Scan for the cell matching the given text and deliver its (X, Y) coordinate at center. 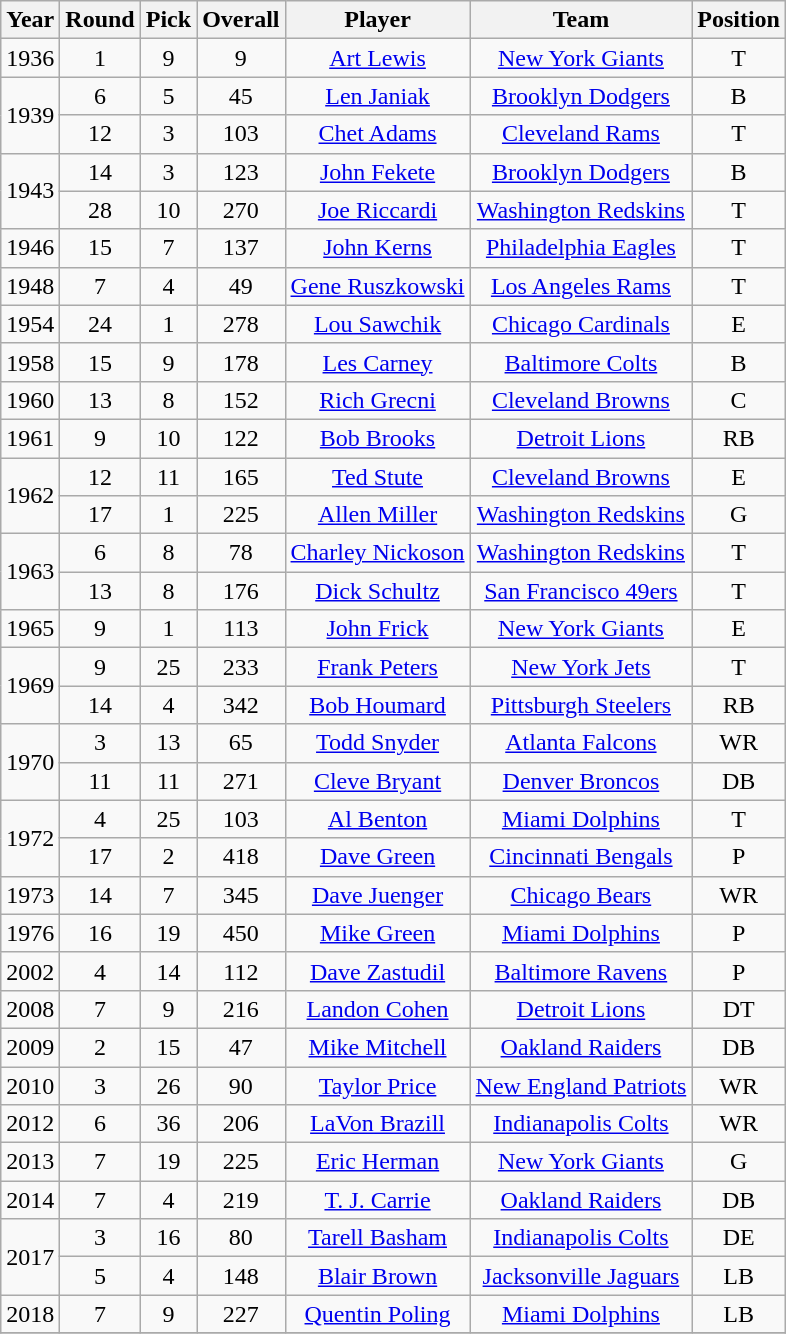
Cincinnati Bengals (581, 857)
24 (100, 324)
Bob Houmard (378, 705)
2014 (30, 1200)
LaVon Brazill (378, 1124)
1970 (30, 762)
1960 (30, 400)
1954 (30, 324)
Pick (168, 20)
Philadelphia Eagles (581, 248)
2017 (30, 1257)
Baltimore Colts (581, 362)
1936 (30, 58)
342 (241, 705)
DT (739, 1009)
152 (241, 400)
148 (241, 1276)
216 (241, 1009)
Frank Peters (378, 667)
227 (241, 1314)
C (739, 400)
450 (241, 933)
206 (241, 1124)
Dave Green (378, 857)
2008 (30, 1009)
Chicago Cardinals (581, 324)
2018 (30, 1314)
1965 (30, 629)
T. J. Carrie (378, 1200)
49 (241, 286)
John Fekete (378, 172)
1939 (30, 115)
Tarell Basham (378, 1238)
1969 (30, 686)
2009 (30, 1047)
Les Carney (378, 362)
1958 (30, 362)
26 (168, 1085)
Los Angeles Rams (581, 286)
112 (241, 971)
1962 (30, 496)
Quentin Poling (378, 1314)
36 (168, 1124)
45 (241, 96)
Dave Juenger (378, 895)
Eric Herman (378, 1162)
Cleveland Rams (581, 134)
1972 (30, 838)
Blair Brown (378, 1276)
271 (241, 781)
Lou Sawchik (378, 324)
1946 (30, 248)
Landon Cohen (378, 1009)
Allen Miller (378, 515)
2013 (30, 1162)
345 (241, 895)
Bob Brooks (378, 438)
Pittsburgh Steelers (581, 705)
Atlanta Falcons (581, 743)
233 (241, 667)
Mike Green (378, 933)
2010 (30, 1085)
Chet Adams (378, 134)
1943 (30, 191)
San Francisco 49ers (581, 591)
28 (100, 210)
Player (378, 20)
Ted Stute (378, 477)
Dave Zastudil (378, 971)
1963 (30, 572)
123 (241, 172)
John Kerns (378, 248)
Rich Grecni (378, 400)
Joe Riccardi (378, 210)
Baltimore Ravens (581, 971)
Position (739, 20)
80 (241, 1238)
Overall (241, 20)
Cleve Bryant (378, 781)
1948 (30, 286)
Year (30, 20)
Chicago Bears (581, 895)
1961 (30, 438)
Len Janiak (378, 96)
Dick Schultz (378, 591)
270 (241, 210)
Jacksonville Jaguars (581, 1276)
John Frick (378, 629)
Todd Snyder (378, 743)
1973 (30, 895)
Mike Mitchell (378, 1047)
90 (241, 1085)
418 (241, 857)
122 (241, 438)
Charley Nickoson (378, 553)
Al Benton (378, 819)
113 (241, 629)
137 (241, 248)
178 (241, 362)
New England Patriots (581, 1085)
DE (739, 1238)
Taylor Price (378, 1085)
1976 (30, 933)
2002 (30, 971)
278 (241, 324)
219 (241, 1200)
47 (241, 1047)
176 (241, 591)
Round (100, 20)
65 (241, 743)
Denver Broncos (581, 781)
New York Jets (581, 667)
2012 (30, 1124)
78 (241, 553)
165 (241, 477)
Art Lewis (378, 58)
Team (581, 20)
Gene Ruszkowski (378, 286)
